Determine the [X, Y] coordinate at the center of the cell enclosing the given text.  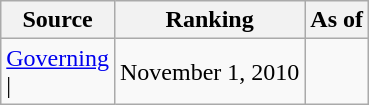
November 1, 2010 [209, 72]
Ranking [209, 20]
Source [58, 20]
Governing| [58, 72]
As of [337, 20]
